Detect which cell encompasses the target text, then output its [x, y] center coordinate. 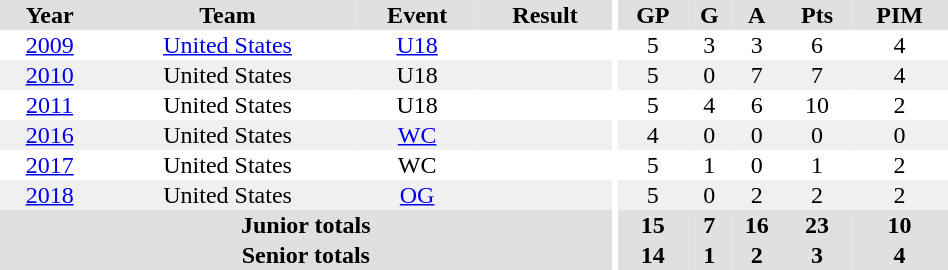
Year [50, 15]
PIM [900, 15]
14 [652, 255]
Event [418, 15]
Junior totals [306, 225]
Pts [817, 15]
Result [544, 15]
23 [817, 225]
2018 [50, 195]
G [709, 15]
2011 [50, 105]
Senior totals [306, 255]
A [756, 15]
2016 [50, 135]
2009 [50, 45]
2010 [50, 75]
Team [227, 15]
16 [756, 225]
GP [652, 15]
15 [652, 225]
2017 [50, 165]
OG [418, 195]
